Detect which cell encompasses the target text, then output its [x, y] center coordinate. 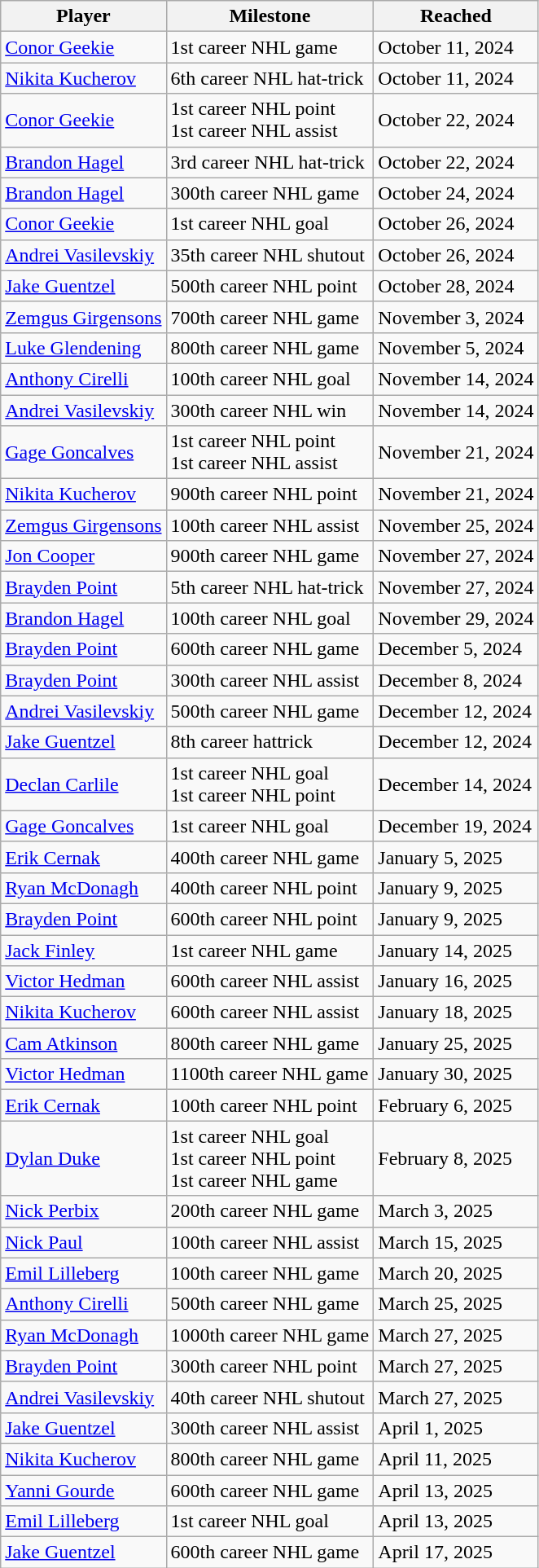
January 14, 2025 [456, 951]
1st career NHL goal1st career NHL point [270, 784]
February 6, 2025 [456, 1105]
Milestone [270, 16]
March 15, 2025 [456, 1242]
December 8, 2024 [456, 680]
Jon Cooper [83, 556]
April 11, 2025 [456, 1459]
100th career NHL game [270, 1273]
March 3, 2025 [456, 1211]
April 17, 2025 [456, 1553]
December 5, 2024 [456, 649]
Player [83, 16]
January 16, 2025 [456, 982]
March 25, 2025 [456, 1304]
November 3, 2024 [456, 317]
April 1, 2025 [456, 1428]
Declan Carlile [83, 784]
8th career hattrick [270, 742]
700th career NHL game [270, 317]
200th career NHL game [270, 1211]
Cam Atkinson [83, 1043]
January 18, 2025 [456, 1012]
500th career NHL point [270, 286]
400th career NHL game [270, 857]
November 25, 2024 [456, 525]
300th career NHL win [270, 410]
Dylan Duke [83, 1158]
December 14, 2024 [456, 784]
900th career NHL game [270, 556]
Nick Paul [83, 1242]
3rd career NHL hat-trick [270, 162]
1000th career NHL game [270, 1335]
35th career NHL shutout [270, 255]
December 19, 2024 [456, 826]
1100th career NHL game [270, 1074]
November 5, 2024 [456, 348]
5th career NHL hat-trick [270, 587]
November 29, 2024 [456, 618]
100th career NHL point [270, 1105]
Luke Glendening [83, 348]
1st career NHL goal1st career NHL point1st career NHL game [270, 1158]
600th career NHL point [270, 919]
400th career NHL point [270, 888]
January 30, 2025 [456, 1074]
6th career NHL hat-trick [270, 78]
40th career NHL shutout [270, 1397]
Yanni Gourde [83, 1490]
January 5, 2025 [456, 857]
300th career NHL game [270, 193]
300th career NHL point [270, 1366]
Reached [456, 16]
900th career NHL point [270, 494]
Nick Perbix [83, 1211]
February 8, 2025 [456, 1158]
January 25, 2025 [456, 1043]
March 20, 2025 [456, 1273]
October 28, 2024 [456, 286]
October 24, 2024 [456, 193]
Jack Finley [83, 951]
